For the text-containing cell, return its midpoint in (x, y) coordinate format. 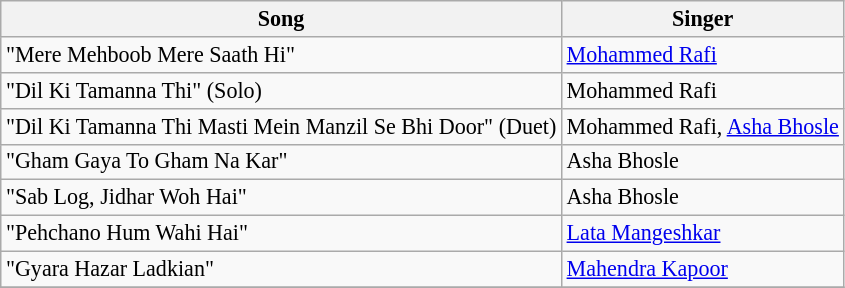
"Gyara Hazar Ladkian" (282, 269)
Singer (702, 18)
"Gham Gaya To Gham Na Kar" (282, 162)
Song (282, 18)
"Mere Mehboob Mere Saath Hi" (282, 54)
"Pehchano Hum Wahi Hai" (282, 233)
"Dil Ki Tamanna Thi Masti Mein Manzil Se Bhi Door" (Duet) (282, 126)
Mahendra Kapoor (702, 269)
"Dil Ki Tamanna Thi" (Solo) (282, 90)
Mohammed Rafi, Asha Bhosle (702, 126)
"Sab Log, Jidhar Woh Hai" (282, 198)
Lata Mangeshkar (702, 233)
